Detect which cell encompasses the target text, then output its (X, Y) center coordinate. 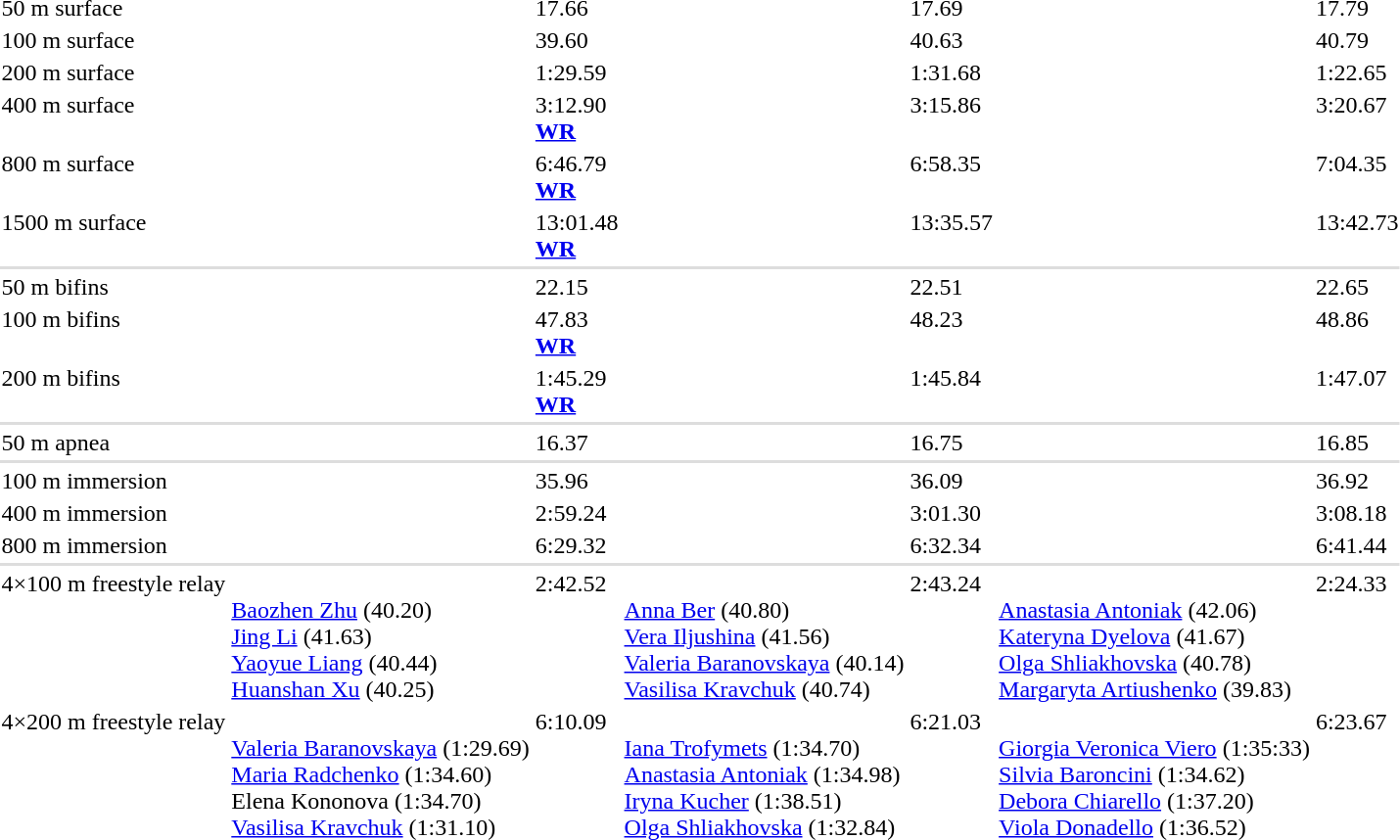
1:29.59 (577, 72)
50 m bifins (114, 287)
35.96 (577, 481)
13:01.48 WR (577, 235)
400 m surface (114, 117)
16.75 (952, 443)
100 m surface (114, 40)
6:46.79 WR (577, 176)
48.86 (1357, 333)
39.60 (577, 40)
3:15.86 (952, 117)
1:47.07 (1357, 392)
6:29.32 (577, 545)
7:04.35 (1357, 176)
6:32.34 (952, 545)
6:58.35 (952, 176)
3:01.30 (952, 513)
47.83 WR (577, 333)
1:22.65 (1357, 72)
1500 m surface (114, 235)
800 m immersion (114, 545)
Anna Ber (40.80)Vera Iljushina (41.56)Valeria Baranovskaya (40.14)Vasilisa Kravchuk (40.74) (764, 636)
40.63 (952, 40)
3:12.90 WR (577, 117)
2:42.52 (577, 636)
4×100 m freestyle relay (114, 636)
36.09 (952, 481)
100 m immersion (114, 481)
2:24.33 (1357, 636)
Baozhen Zhu (40.20)Jing Li (41.63)Yaoyue Liang (40.44)Huanshan Xu (40.25) (381, 636)
13:35.57 (952, 235)
22.15 (577, 287)
400 m immersion (114, 513)
48.23 (952, 333)
3:08.18 (1357, 513)
22.65 (1357, 287)
800 m surface (114, 176)
1:45.84 (952, 392)
50 m apnea (114, 443)
16.85 (1357, 443)
22.51 (952, 287)
36.92 (1357, 481)
40.79 (1357, 40)
3:20.67 (1357, 117)
1:31.68 (952, 72)
2:59.24 (577, 513)
2:43.24 (952, 636)
Anastasia Antoniak (42.06)Kateryna Dyelova (41.67)Olga Shliakhovska (40.78)Margaryta Artiushenko (39.83) (1155, 636)
6:41.44 (1357, 545)
100 m bifins (114, 333)
16.37 (577, 443)
200 m surface (114, 72)
200 m bifins (114, 392)
13:42.73 (1357, 235)
1:45.29 WR (577, 392)
